Provide the [X, Y] coordinate of the cell's center where the given text is located.  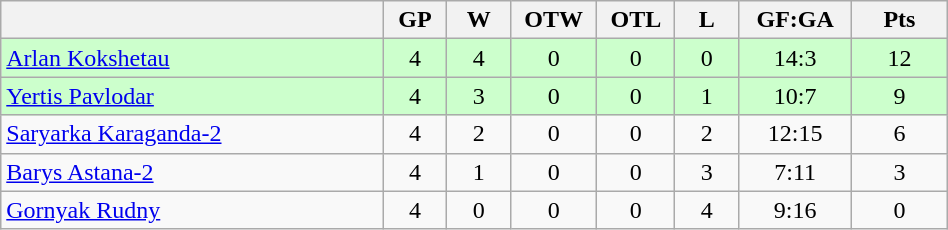
9 [900, 96]
12:15 [796, 134]
7:11 [796, 172]
GP [415, 20]
10:7 [796, 96]
OTW [554, 20]
GF:GA [796, 20]
12 [900, 58]
W [479, 20]
6 [900, 134]
9:16 [796, 210]
Arlan Kokshetau [192, 58]
Saryarka Karaganda-2 [192, 134]
Yertis Pavlodar [192, 96]
OTL [636, 20]
L [707, 20]
14:3 [796, 58]
Barys Astana-2 [192, 172]
Pts [900, 20]
Gornyak Rudny [192, 210]
